For the text-containing cell, return its midpoint in (X, Y) coordinate format. 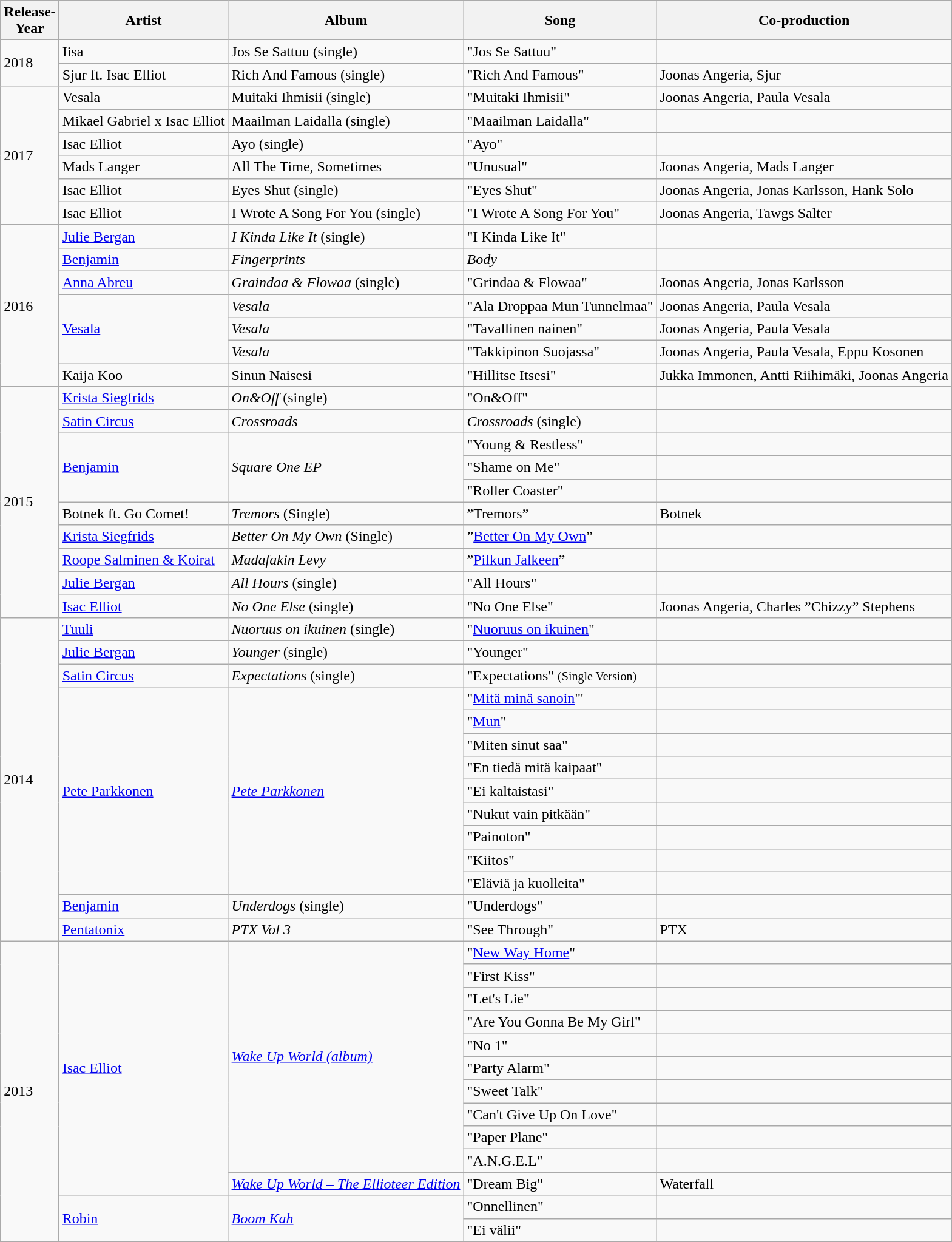
"Roller Coaster" (560, 490)
"Eyes Shut" (560, 190)
Artist (143, 21)
"Ei kaltaistasi" (560, 791)
"Jos Se Sattuu" (560, 52)
PTX Vol 3 (346, 929)
Robin (143, 1218)
2018 (30, 63)
Wake Up World (album) (346, 1056)
Jukka Immonen, Antti Riihimäki, Joonas Angeria (804, 375)
Younger (single) (346, 652)
"A.N.G.E.L" (560, 1161)
Tremors (Single) (346, 514)
Tuuli (143, 629)
"Painoton" (560, 837)
"Young & Restless" (560, 444)
Mikael Gabriel x Isac Elliot (143, 121)
”Pilkun Jalkeen” (560, 560)
Wake Up World – The Ellioteer Edition (346, 1184)
Jos Se Sattuu (single) (346, 52)
"I Kinda Like It" (560, 236)
2015 (30, 503)
Ayo (single) (346, 144)
"Eläviä ja kuolleita" (560, 883)
PTX (804, 929)
Sjur ft. Isac Elliot (143, 75)
"Party Alarm" (560, 1068)
"I Wrote A Song For You" (560, 213)
Body (560, 259)
"Kiitos" (560, 860)
Joonas Angeria, Tawgs Salter (804, 213)
Joonas Angeria, Jonas Karlsson, Hank Solo (804, 190)
”Better On My Own” (560, 537)
Mads Langer (143, 167)
Roope Salminen & Koirat (143, 560)
"Rich And Famous" (560, 75)
Crossroads (346, 421)
Nuoruus on ikuinen (single) (346, 629)
"No 1" (560, 1045)
Underdogs (single) (346, 906)
Joonas Angeria, Mads Langer (804, 167)
All The Time, Sometimes (346, 167)
Iisa (143, 52)
"Muitaki Ihmisii" (560, 98)
Sinun Naisesi (346, 375)
"Ayo" (560, 144)
"Mun" (560, 722)
"On&Off" (560, 398)
Release-Year (30, 21)
2013 (30, 1091)
"Shame on Me" (560, 467)
"Expectations" (Single Version) (560, 676)
"Nuoruus on ikuinen" (560, 629)
”Tremors” (560, 514)
"Nukut vain pitkään" (560, 814)
"Grindaa & Flowaa" (560, 282)
Graindaa & Flowaa (single) (346, 282)
"Let's Lie" (560, 999)
Crossroads (single) (560, 421)
"All Hours" (560, 583)
Waterfall (804, 1184)
All Hours (single) (346, 583)
"No One Else" (560, 606)
2014 (30, 779)
Joonas Angeria, Paula Vesala, Eppu Kosonen (804, 352)
Botnek ft. Go Comet! (143, 514)
Botnek (804, 514)
No One Else (single) (346, 606)
"New Way Home" (560, 952)
Madafakin Levy (346, 560)
2016 (30, 305)
I Kinda Like It (single) (346, 236)
Better On My Own (Single) (346, 537)
"Mitä minä sanoin"' (560, 699)
"Onnellinen" (560, 1207)
I Wrote A Song For You (single) (346, 213)
"See Through" (560, 929)
"Tavallinen nainen" (560, 329)
"Ala Droppaa Mun Tunnelmaa" (560, 305)
Maailman Laidalla (single) (346, 121)
"Can't Give Up On Love" (560, 1115)
"Unusual" (560, 167)
"Maailman Laidalla" (560, 121)
Square One EP (346, 467)
2017 (30, 155)
"Underdogs" (560, 906)
Boom Kah (346, 1218)
Rich And Famous (single) (346, 75)
Song (560, 21)
"Hillitse Itsesi" (560, 375)
Kaija Koo (143, 375)
"Takkipinon Suojassa" (560, 352)
On&Off (single) (346, 398)
Co-production (804, 21)
"En tiedä mitä kaipaat" (560, 768)
Expectations (single) (346, 676)
"Miten sinut saa" (560, 745)
"Sweet Talk" (560, 1091)
"Paper Plane" (560, 1138)
Muitaki Ihmisii (single) (346, 98)
"Are You Gonna Be My Girl" (560, 1022)
"Younger" (560, 652)
"Ei välii" (560, 1230)
Joonas Angeria, Sjur (804, 75)
"Dream Big" (560, 1184)
Eyes Shut (single) (346, 190)
Fingerprints (346, 259)
Pentatonix (143, 929)
Album (346, 21)
Joonas Angeria, Charles ”Chizzy” Stephens (804, 606)
Joonas Angeria, Jonas Karlsson (804, 282)
"First Kiss" (560, 976)
Anna Abreu (143, 282)
